Return [X, Y] of the center of cell containing provided text 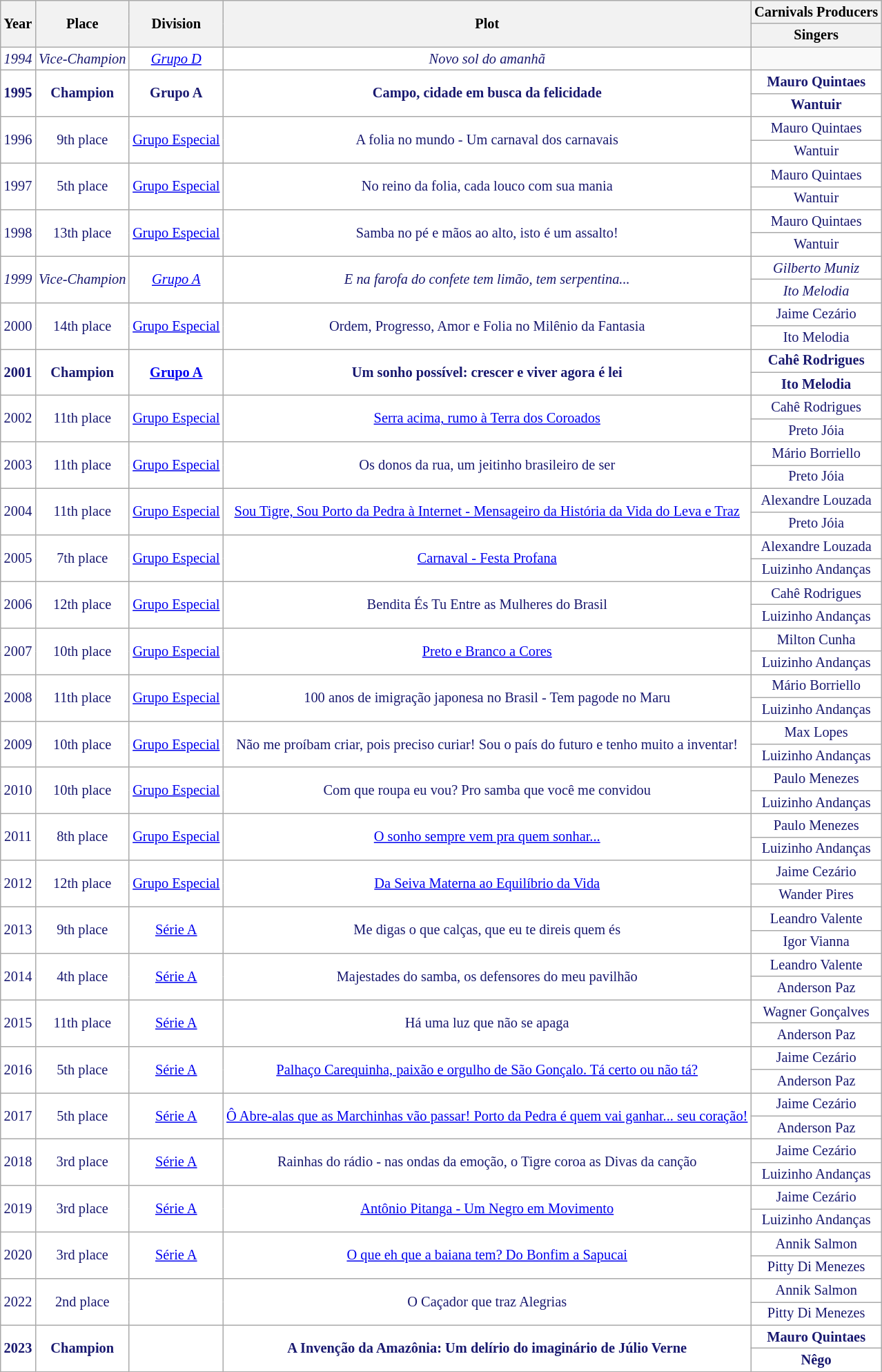
Milton Cunha [816, 639]
2003 [18, 465]
2014 [18, 976]
O que eh que a baiana tem? Do Bonfim a Sapucai [487, 1255]
2017 [18, 1116]
Palhaço Carequinha, paixão e orgulho de São Gonçalo. Tá certo ou não tá? [487, 1069]
Samba no pé e mãos ao alto, isto é um assalto! [487, 232]
Serra acima, rumo à Terra dos Coroados [487, 418]
Division [176, 23]
Há uma luz que não se apaga [487, 1023]
Singers [816, 35]
2007 [18, 650]
Carnaval - Festa Profana [487, 558]
Campo, cidade em busca da felicidade [487, 93]
2023 [18, 1348]
2005 [18, 558]
Preto e Branco a Cores [487, 650]
2013 [18, 929]
Com que roupa eu vou? Pro samba que você me convidou [487, 790]
2001 [18, 371]
Ô Abre-alas que as Marchinhas vão passar! Porto da Pedra é quem vai ganhar... seu coração! [487, 1116]
2006 [18, 605]
Novo sol do amanhã [487, 59]
No reino da folia, cada louco com sua mania [487, 186]
1999 [18, 279]
2022 [18, 1301]
100 anos de imigração japonesa no Brasil - Tem pagode no Maru [487, 697]
2012 [18, 884]
2011 [18, 837]
2010 [18, 790]
8th place [82, 837]
Place [82, 23]
Nêgo [816, 1360]
A folia no mundo - Um carnaval dos carnavais [487, 139]
A Invenção da Amazônia: Um delírio do imaginário de Júlio Verne [487, 1348]
Sou Tigre, Sou Porto da Pedra à Internet - Mensageiro da História da Vida do Leva e Traz [487, 511]
2nd place [82, 1301]
2015 [18, 1023]
2016 [18, 1069]
2020 [18, 1255]
Carnivals Producers [816, 12]
7th place [82, 558]
Max Lopes [816, 733]
Igor Vianna [816, 942]
2009 [18, 744]
Ordem, Progresso, Amor e Folia no Milênio da Fantasia [487, 326]
14th place [82, 326]
Não me proíbam criar, pois preciso curiar! Sou o país do futuro e tenho muito a inventar! [487, 744]
Bendita És Tu Entre as Mulheres do Brasil [487, 605]
Grupo D [176, 59]
2000 [18, 326]
Majestades do samba, os defensores do meu pavilhão [487, 976]
Plot [487, 23]
1998 [18, 232]
2018 [18, 1163]
4th place [82, 976]
2019 [18, 1208]
1994 [18, 59]
Wagner Gonçalves [816, 1012]
1997 [18, 186]
Me digas o que calças, que eu te direis quem és [487, 929]
E na farofa do confete tem limão, tem serpentina... [487, 279]
Da Seiva Materna ao Equilíbrio da Vida [487, 884]
O sonho sempre vem pra quem sonhar... [487, 837]
Os donos da rua, um jeitinho brasileiro de ser [487, 465]
Um sonho possível: crescer e viver agora é lei [487, 371]
2004 [18, 511]
Wander Pires [816, 895]
Gilberto Muniz [816, 268]
2002 [18, 418]
O Caçador que traz Alegrias [487, 1301]
1996 [18, 139]
1995 [18, 93]
2008 [18, 697]
Rainhas do rádio - nas ondas da emoção, o Tigre coroa as Divas da canção [487, 1163]
Antônio Pitanga - Um Negro em Movimento [487, 1208]
Year [18, 23]
13th place [82, 232]
